For the text-containing cell, return its midpoint in (X, Y) coordinate format. 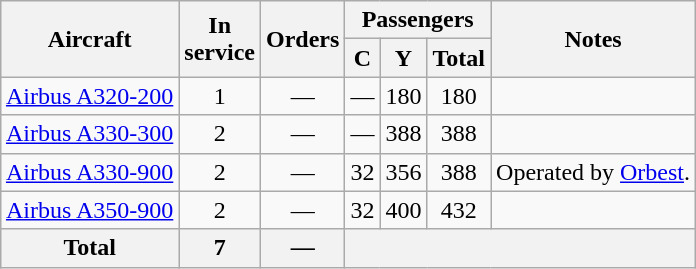
Airbus A330-900 (89, 172)
400 (404, 210)
Inservice (220, 39)
Aircraft (89, 39)
Airbus A350-900 (89, 210)
7 (220, 248)
Airbus A320-200 (89, 96)
356 (404, 172)
C (362, 58)
Notes (594, 39)
Y (404, 58)
Operated by Orbest. (594, 172)
1 (220, 96)
Orders (303, 39)
Passengers (418, 20)
Airbus A330-300 (89, 134)
432 (459, 210)
